From the cell containing the given text, extract its center point as (x, y) coordinate. 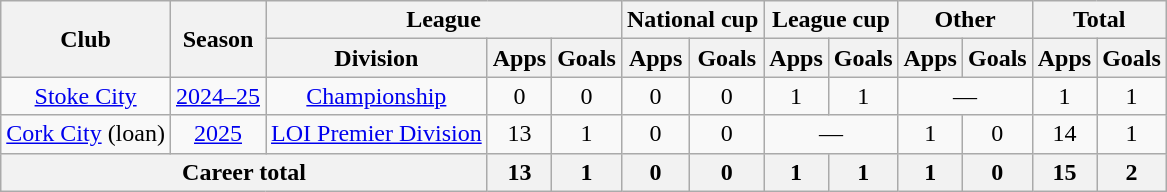
Division (377, 58)
14 (1064, 134)
National cup (692, 20)
Other (965, 20)
League cup (831, 20)
2024–25 (218, 96)
Total (1099, 20)
LOI Premier Division (377, 134)
Club (86, 39)
Career total (244, 172)
Stoke City (86, 96)
Championship (377, 96)
2025 (218, 134)
15 (1064, 172)
Season (218, 39)
League (444, 20)
Cork City (loan) (86, 134)
2 (1132, 172)
